Identify which cell holds the provided text, then report its (x, y) central coordinate. 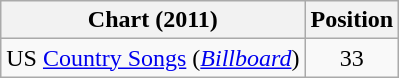
Chart (2011) (153, 20)
Position (352, 20)
US Country Songs (Billboard) (153, 58)
33 (352, 58)
